Detect which cell encompasses the target text, then output its [x, y] center coordinate. 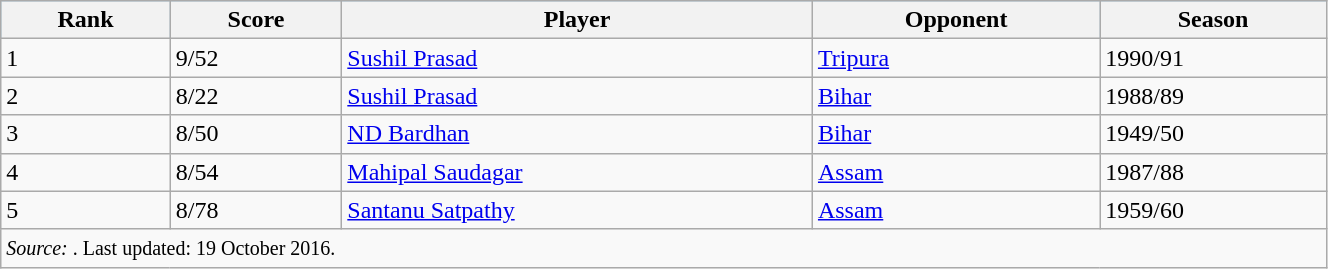
Santanu Satpathy [578, 210]
Tripura [956, 58]
4 [86, 172]
9/52 [256, 58]
1987/88 [1214, 172]
Season [1214, 20]
1959/60 [1214, 210]
1 [86, 58]
2 [86, 96]
Opponent [956, 20]
Rank [86, 20]
Player [578, 20]
Source: . Last updated: 19 October 2016. [664, 248]
8/54 [256, 172]
Mahipal Saudagar [578, 172]
8/22 [256, 96]
8/78 [256, 210]
1949/50 [1214, 134]
5 [86, 210]
1990/91 [1214, 58]
Score [256, 20]
3 [86, 134]
1988/89 [1214, 96]
ND Bardhan [578, 134]
8/50 [256, 134]
